For the text-containing cell, return its midpoint in (X, Y) coordinate format. 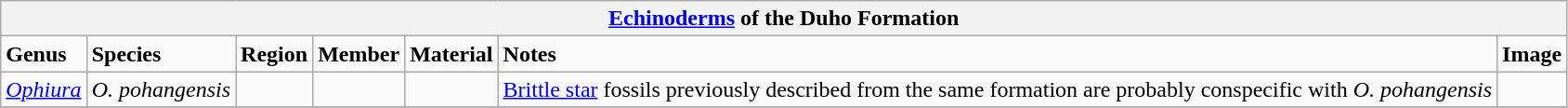
O. pohangensis (161, 89)
Species (161, 54)
Member (359, 54)
Genus (44, 54)
Notes (998, 54)
Material (451, 54)
Brittle star fossils previously described from the same formation are probably conspecific with O. pohangensis (998, 89)
Image (1533, 54)
Ophiura (44, 89)
Echinoderms of the Duho Formation (784, 19)
Region (275, 54)
